Scan for the cell matching the given text and deliver its [X, Y] coordinate at center. 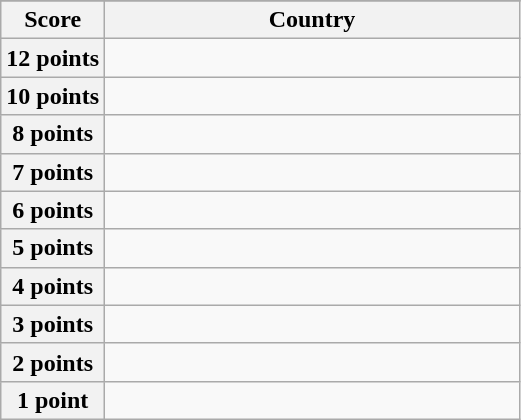
5 points [53, 248]
Score [53, 20]
12 points [53, 58]
8 points [53, 134]
Country [312, 20]
7 points [53, 172]
1 point [53, 400]
10 points [53, 96]
3 points [53, 324]
2 points [53, 362]
4 points [53, 286]
6 points [53, 210]
